Return the (X, Y) coordinate for the center point of the cell that contains the specified text.  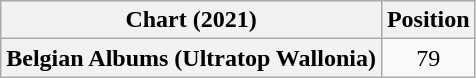
Chart (2021) (192, 20)
Position (428, 20)
Belgian Albums (Ultratop Wallonia) (192, 58)
79 (428, 58)
